Output the (X, Y) coordinate of the center of the cell containing the given text.  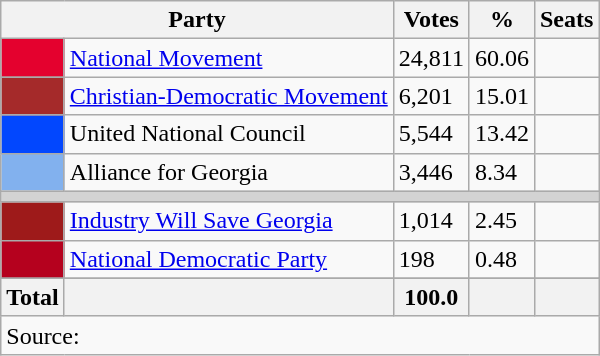
3,446 (431, 172)
% (502, 20)
Party (198, 20)
100.0 (431, 297)
0.48 (502, 259)
United National Council (228, 134)
Christian-Democratic Movement (228, 96)
6,201 (431, 96)
Seats (566, 20)
198 (431, 259)
1,014 (431, 221)
Industry Will Save Georgia (228, 221)
Total (33, 297)
60.06 (502, 58)
2.45 (502, 221)
13.42 (502, 134)
Votes (431, 20)
Alliance for Georgia (228, 172)
5,544 (431, 134)
15.01 (502, 96)
8.34 (502, 172)
24,811 (431, 58)
National Movement (228, 58)
Source: (300, 335)
National Democratic Party (228, 259)
